Output the (x, y) coordinate of the center of the cell containing the given text.  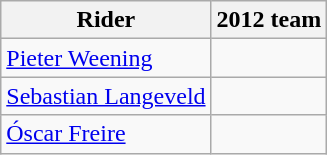
Óscar Freire (106, 134)
2012 team (269, 20)
Pieter Weening (106, 58)
Sebastian Langeveld (106, 96)
Rider (106, 20)
